From the cell containing the given text, extract its center point as (X, Y) coordinate. 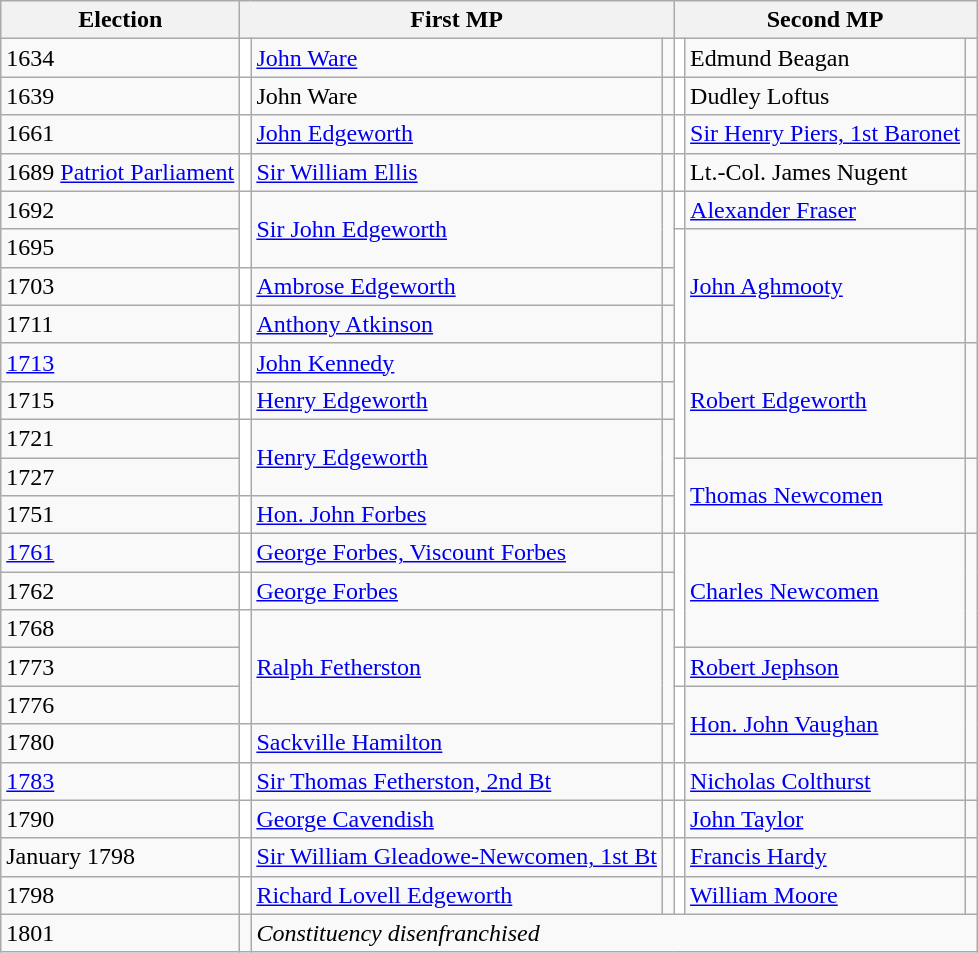
1798 (120, 895)
Richard Lovell Edgeworth (457, 895)
Robert Jephson (826, 667)
Constituency disenfranchised (614, 933)
Edmund Beagan (826, 58)
1689 Patriot Parliament (120, 172)
1768 (120, 629)
1773 (120, 667)
1715 (120, 400)
1692 (120, 210)
1776 (120, 705)
Ambrose Edgeworth (457, 286)
Hon. John Forbes (457, 515)
January 1798 (120, 857)
1783 (120, 781)
First MP (457, 20)
John Aghmooty (826, 286)
George Forbes, Viscount Forbes (457, 553)
William Moore (826, 895)
Francis Hardy (826, 857)
George Forbes (457, 591)
Alexander Fraser (826, 210)
1727 (120, 477)
1790 (120, 819)
George Cavendish (457, 819)
1801 (120, 933)
1751 (120, 515)
Thomas Newcomen (826, 496)
John Edgeworth (457, 134)
Anthony Atkinson (457, 324)
Sir William Gleadowe-Newcomen, 1st Bt (457, 857)
Hon. John Vaughan (826, 724)
1711 (120, 324)
Sackville Hamilton (457, 743)
Dudley Loftus (826, 96)
Second MP (826, 20)
Nicholas Colthurst (826, 781)
1695 (120, 248)
1762 (120, 591)
Sir Henry Piers, 1st Baronet (826, 134)
1713 (120, 362)
Sir Thomas Fetherston, 2nd Bt (457, 781)
John Kennedy (457, 362)
1661 (120, 134)
1634 (120, 58)
1761 (120, 553)
1639 (120, 96)
John Taylor (826, 819)
Charles Newcomen (826, 591)
Lt.-Col. James Nugent (826, 172)
Sir John Edgeworth (457, 229)
Ralph Fetherston (457, 667)
1721 (120, 438)
Sir William Ellis (457, 172)
Robert Edgeworth (826, 400)
1703 (120, 286)
Election (120, 20)
1780 (120, 743)
